Capture the cell that displays the provided text and extract its (X, Y) central coordinate. 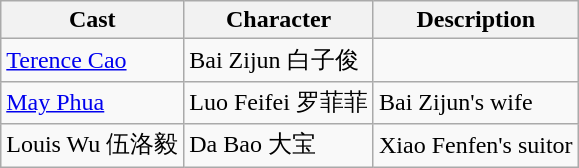
Bai Zijun's wife (476, 102)
Da Bao 大宝 (279, 146)
Louis Wu 伍洛毅 (92, 146)
Xiao Fenfen's suitor (476, 146)
May Phua (92, 102)
Terence Cao (92, 60)
Luo Feifei 罗菲菲 (279, 102)
Description (476, 20)
Bai Zijun 白子俊 (279, 60)
Character (279, 20)
Cast (92, 20)
